Return (x, y) of the center of cell containing provided text 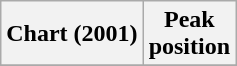
Chart (2001) (72, 34)
Peakposition (189, 34)
